Pinpoint the cell where the given text exists, returning its [X, Y] midpoint coordinate. 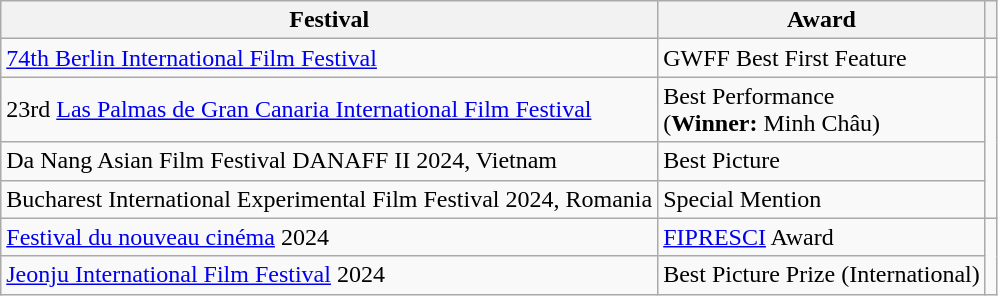
GWFF Best First Feature [822, 58]
Da Nang Asian Film Festival DANAFF II 2024, Vietnam [330, 161]
Best Picture [822, 161]
Bucharest International Experimental Film Festival 2024, Romania [330, 199]
Best Picture Prize (International) [822, 275]
74th Berlin International Film Festival [330, 58]
Special Mention [822, 199]
Festival du nouveau cinéma 2024 [330, 237]
Festival [330, 20]
FIPRESCI Award [822, 237]
Best Performance(Winner: Minh Châu) [822, 110]
Jeonju International Film Festival 2024 [330, 275]
23rd Las Palmas de Gran Canaria International Film Festival [330, 110]
Award [822, 20]
